Search for the cell housing the specified text and yield its [x, y] center coordinate. 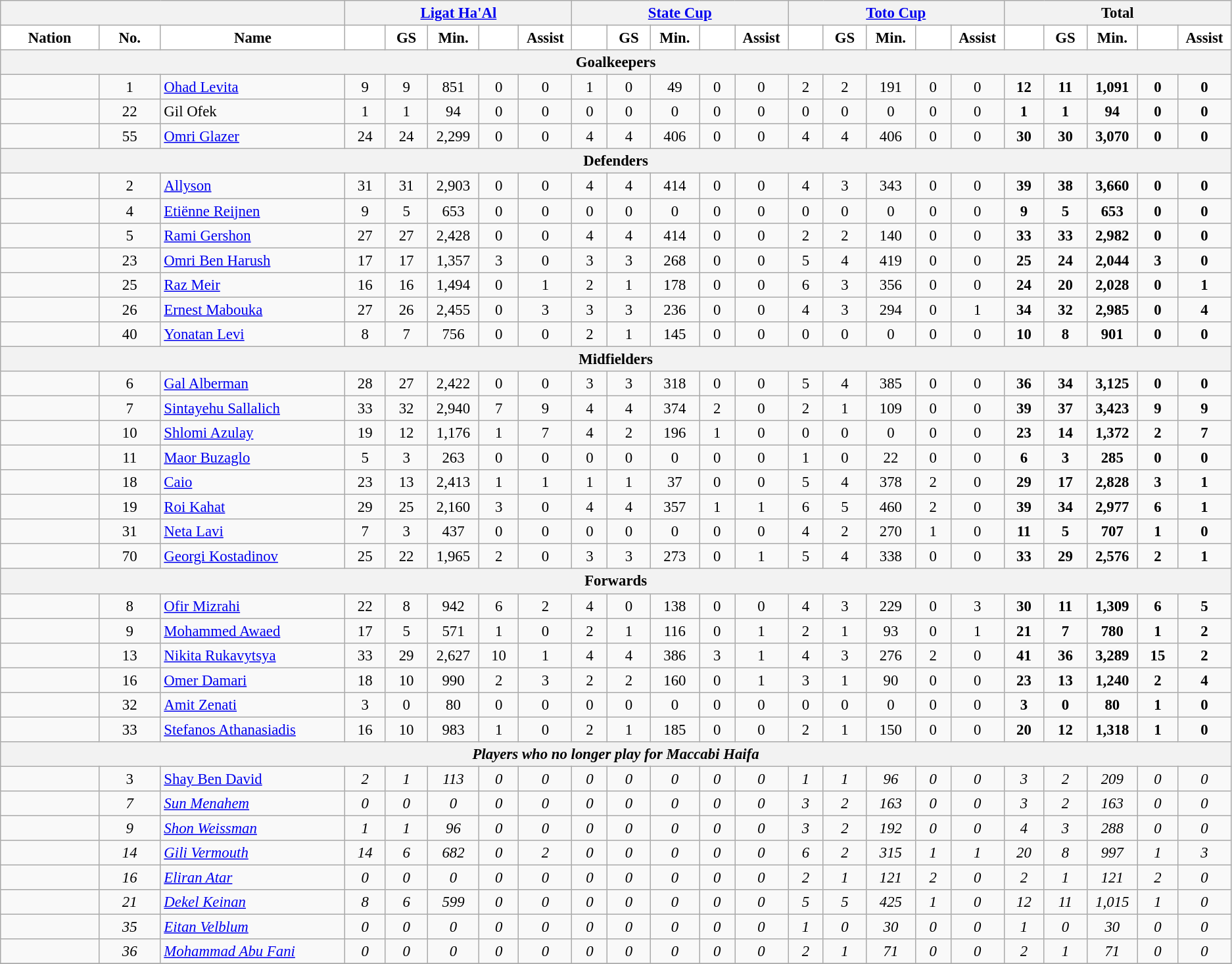
Mohammed Awaed [252, 631]
780 [1112, 631]
55 [130, 137]
901 [1112, 334]
140 [891, 235]
2,627 [454, 655]
Name [252, 38]
209 [1112, 779]
Stefanos Athanasiadis [252, 729]
378 [891, 482]
Shlomi Azulay [252, 433]
Gal Alberman [252, 384]
3,125 [1112, 384]
38 [1065, 186]
Toto Cup [897, 13]
70 [130, 557]
2,985 [1112, 310]
2,413 [454, 482]
318 [675, 384]
1,318 [1112, 729]
Eitan Velblum [252, 927]
851 [454, 87]
15 [1158, 655]
Raz Meir [252, 285]
Nation [50, 38]
Defenders [616, 161]
185 [675, 729]
385 [891, 384]
2,160 [454, 507]
2,940 [454, 408]
Dekel Keinan [252, 902]
1,965 [454, 557]
2,982 [1112, 235]
276 [891, 655]
Allyson [252, 186]
3,289 [1112, 655]
997 [1112, 853]
707 [1112, 532]
Gili Vermouth [252, 853]
425 [891, 902]
682 [454, 853]
192 [891, 829]
270 [891, 532]
40 [130, 334]
1,176 [454, 433]
263 [454, 458]
2,299 [454, 137]
90 [891, 680]
No. [130, 38]
Shay Ben David [252, 779]
983 [454, 729]
Rami Gershon [252, 235]
State Cup [680, 13]
Maor Buzaglo [252, 458]
942 [454, 606]
1,015 [1112, 902]
599 [454, 902]
Ernest Mabouka [252, 310]
Omri Glazer [252, 137]
109 [891, 408]
1,240 [1112, 680]
Players who no longer play for Maccabi Haifa [616, 754]
236 [675, 310]
28 [366, 384]
Eliran Atar [252, 878]
41 [1024, 655]
2,903 [454, 186]
116 [675, 631]
Ofir Mizrahi [252, 606]
35 [130, 927]
160 [675, 680]
374 [675, 408]
Caio [252, 482]
2,455 [454, 310]
Nikita Rukavytsya [252, 655]
93 [891, 631]
273 [675, 557]
Ohad Levita [252, 87]
2,828 [1112, 482]
Midfielders [616, 359]
2,977 [1112, 507]
990 [454, 680]
Omri Ben Harush [252, 260]
229 [891, 606]
113 [454, 779]
285 [1112, 458]
150 [891, 729]
1,494 [454, 285]
2,576 [1112, 557]
3,070 [1112, 137]
1,357 [454, 260]
315 [891, 853]
419 [891, 260]
338 [891, 557]
3,423 [1112, 408]
1,372 [1112, 433]
1,309 [1112, 606]
Shon Weissman [252, 829]
Gil Ofek [252, 112]
294 [891, 310]
386 [675, 655]
145 [675, 334]
Total [1118, 13]
571 [454, 631]
Sintayehu Sallalich [252, 408]
Forwards [616, 582]
Roi Kahat [252, 507]
437 [454, 532]
138 [675, 606]
2,044 [1112, 260]
288 [1112, 829]
Neta Lavi [252, 532]
3,660 [1112, 186]
2,422 [454, 384]
Omer Damari [252, 680]
Etiënne Reijnen [252, 211]
343 [891, 186]
1,091 [1112, 87]
Georgi Kostadinov [252, 557]
196 [675, 433]
357 [675, 507]
268 [675, 260]
Yonatan Levi [252, 334]
460 [891, 507]
49 [675, 87]
178 [675, 285]
356 [891, 285]
2,428 [454, 235]
2,028 [1112, 285]
191 [891, 87]
Goalkeepers [616, 62]
756 [454, 334]
Ligat Ha'Al [459, 13]
Amit Zenati [252, 705]
Sun Menahem [252, 804]
